Determine the [x, y] coordinate at the center of the cell enclosing the given text.  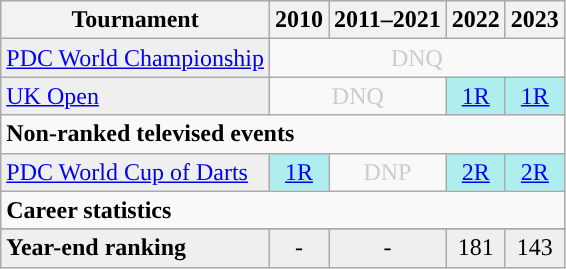
Tournament [136, 20]
PDC World Cup of Darts [136, 172]
143 [534, 248]
2022 [476, 20]
UK Open [136, 96]
2023 [534, 20]
Non-ranked televised events [283, 134]
PDC World Championship [136, 58]
Year-end ranking [136, 248]
Career statistics [283, 210]
2010 [298, 20]
181 [476, 248]
DNP [388, 172]
2011–2021 [388, 20]
